For the text-containing cell, return its midpoint in (x, y) coordinate format. 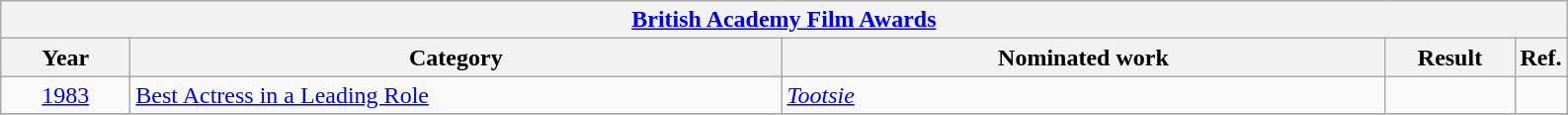
Best Actress in a Leading Role (456, 95)
Nominated work (1083, 57)
Year (65, 57)
1983 (65, 95)
Ref. (1541, 57)
Result (1450, 57)
Category (456, 57)
Tootsie (1083, 95)
British Academy Film Awards (784, 20)
